Detect which cell encompasses the target text, then output its [x, y] center coordinate. 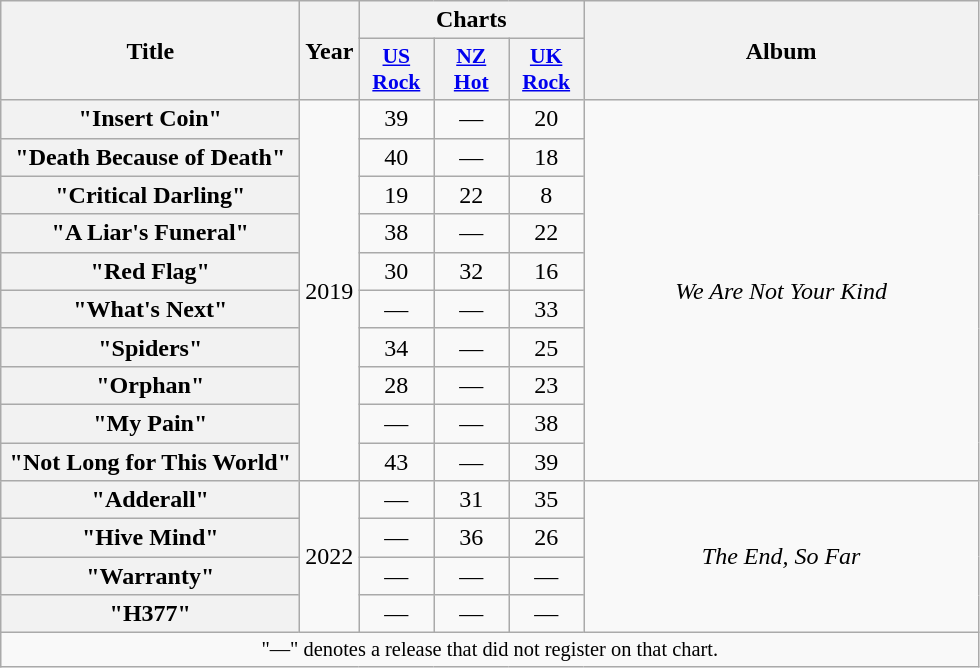
"Adderall" [150, 500]
USRock [396, 70]
The End, So Far [782, 557]
23 [546, 385]
25 [546, 347]
43 [396, 461]
33 [546, 309]
"What's Next" [150, 309]
"Spiders" [150, 347]
Year [330, 50]
"—" denotes a release that did not register on that chart. [490, 650]
2022 [330, 557]
31 [472, 500]
"Insert Coin" [150, 119]
"Warranty" [150, 576]
19 [396, 195]
30 [396, 271]
Title [150, 50]
"Orphan" [150, 385]
18 [546, 157]
"H377" [150, 614]
"Death Because of Death" [150, 157]
Charts [472, 20]
8 [546, 195]
16 [546, 271]
We Are Not Your Kind [782, 290]
40 [396, 157]
NZHot [472, 70]
"Hive Mind" [150, 538]
"Not Long for This World" [150, 461]
2019 [330, 290]
36 [472, 538]
28 [396, 385]
20 [546, 119]
32 [472, 271]
26 [546, 538]
"Red Flag" [150, 271]
"My Pain" [150, 423]
34 [396, 347]
"A Liar's Funeral" [150, 233]
Album [782, 50]
"Critical Darling" [150, 195]
35 [546, 500]
UKRock [546, 70]
